Determine the (x, y) coordinate at the center of the cell enclosing the given text.  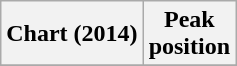
Chart (2014) (72, 34)
Peakposition (189, 34)
